Extract the [x, y] coordinate from the center of the cell holding the provided text.  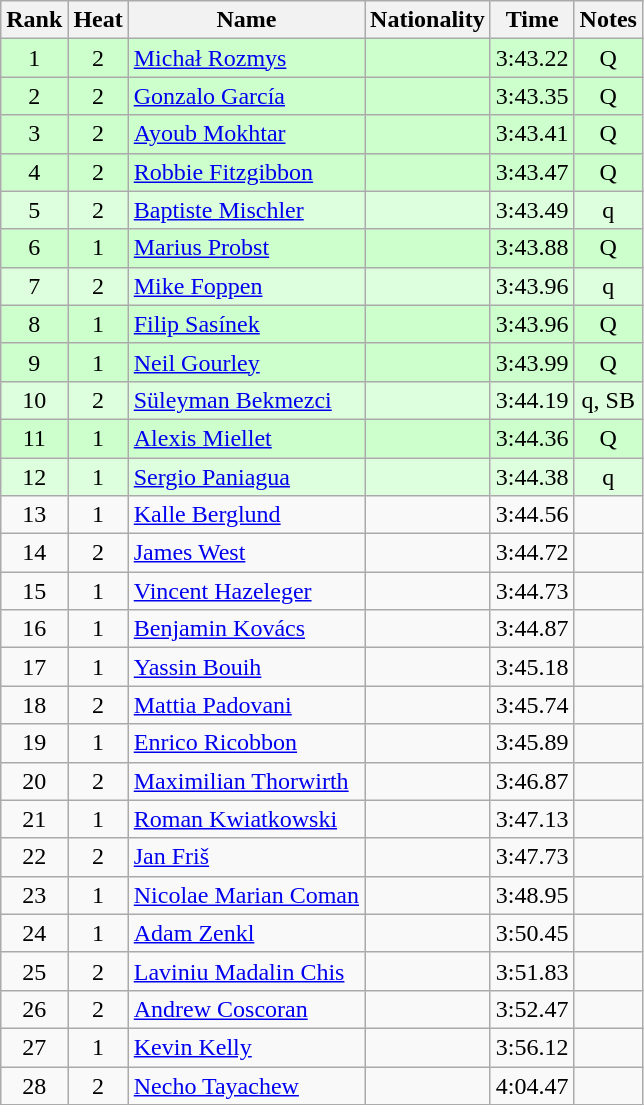
Ayoub Mokhtar [246, 134]
22 [34, 857]
Maximilian Thorwirth [246, 781]
Roman Kwiatkowski [246, 819]
18 [34, 705]
3:43.41 [532, 134]
q, SB [608, 400]
Andrew Coscoran [246, 1009]
26 [34, 1009]
21 [34, 819]
9 [34, 362]
3:51.83 [532, 971]
James West [246, 553]
25 [34, 971]
14 [34, 553]
Sergio Paniagua [246, 477]
3:43.99 [532, 362]
Mattia Padovani [246, 705]
24 [34, 933]
12 [34, 477]
3:43.88 [532, 248]
3:44.56 [532, 515]
3:44.36 [532, 438]
5 [34, 210]
3:56.12 [532, 1047]
Nationality [428, 20]
3:46.87 [532, 781]
Robbie Fitzgibbon [246, 172]
Michał Rozmys [246, 58]
6 [34, 248]
17 [34, 667]
Neil Gourley [246, 362]
19 [34, 743]
Time [532, 20]
Benjamin Kovács [246, 629]
3:43.49 [532, 210]
3:44.19 [532, 400]
3:44.87 [532, 629]
Yassin Bouih [246, 667]
4 [34, 172]
3:45.74 [532, 705]
7 [34, 286]
Gonzalo García [246, 96]
3:47.73 [532, 857]
16 [34, 629]
23 [34, 895]
Laviniu Madalin Chis [246, 971]
3:52.47 [532, 1009]
Kalle Berglund [246, 515]
3:43.22 [532, 58]
3:45.89 [532, 743]
15 [34, 591]
3:44.38 [532, 477]
4:04.47 [532, 1085]
8 [34, 324]
Alexis Miellet [246, 438]
27 [34, 1047]
13 [34, 515]
3:45.18 [532, 667]
Vincent Hazeleger [246, 591]
Baptiste Mischler [246, 210]
3:43.35 [532, 96]
Kevin Kelly [246, 1047]
Name [246, 20]
3:43.47 [532, 172]
3:44.73 [532, 591]
3:44.72 [532, 553]
11 [34, 438]
Mike Foppen [246, 286]
Enrico Ricobbon [246, 743]
Notes [608, 20]
Rank [34, 20]
3:47.13 [532, 819]
3:48.95 [532, 895]
10 [34, 400]
20 [34, 781]
Marius Probst [246, 248]
28 [34, 1085]
3:50.45 [532, 933]
3 [34, 134]
Adam Zenkl [246, 933]
Heat [98, 20]
Jan Friš [246, 857]
Necho Tayachew [246, 1085]
Filip Sasínek [246, 324]
Süleyman Bekmezci [246, 400]
Nicolae Marian Coman [246, 895]
